Return [X, Y] of the center of cell containing provided text 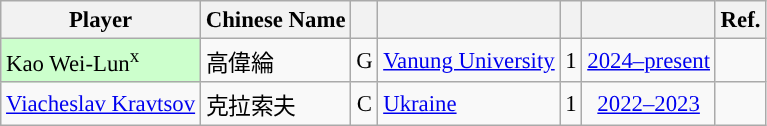
Ukraine [469, 104]
Chinese Name [275, 20]
Player [101, 20]
Viacheslav Kravtsov [101, 104]
Vanung University [469, 61]
Kao Wei-Lunx [101, 61]
2022–2023 [648, 104]
G [364, 61]
克拉索夫 [275, 104]
高偉綸 [275, 61]
C [364, 104]
Ref. [740, 20]
2024–present [648, 61]
